For the text-containing cell, return its midpoint in [X, Y] coordinate format. 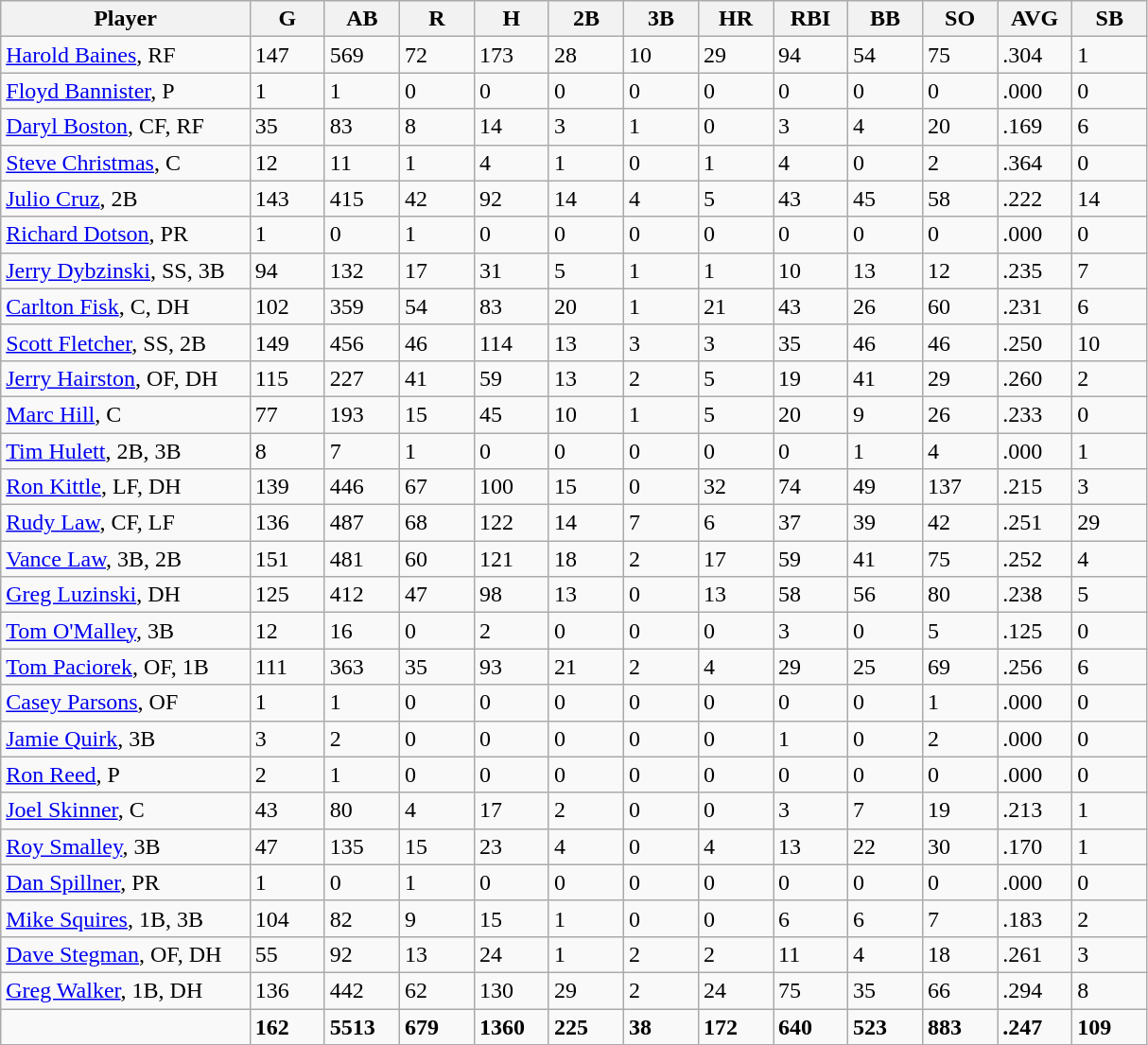
Carlton Fisk, C, DH [126, 306]
Dave Stegman, OF, DH [126, 954]
102 [287, 306]
.250 [1035, 342]
HR [736, 19]
.364 [1035, 163]
Jamie Quirk, 3B [126, 739]
415 [361, 199]
G [287, 19]
114 [511, 342]
5513 [361, 1026]
23 [511, 846]
.222 [1035, 199]
39 [885, 523]
147 [287, 55]
2B [586, 19]
16 [361, 631]
Richard Dotson, PR [126, 235]
109 [1110, 1026]
446 [361, 487]
523 [885, 1026]
.213 [1035, 810]
68 [437, 523]
Tim Hulett, 2B, 3B [126, 451]
Greg Walker, 1B, DH [126, 990]
49 [885, 487]
RBI [811, 19]
30 [961, 846]
SO [961, 19]
173 [511, 55]
Greg Luzinski, DH [126, 595]
111 [287, 667]
132 [361, 270]
130 [511, 990]
679 [437, 1026]
Roy Smalley, 3B [126, 846]
74 [811, 487]
Dan Spillner, PR [126, 882]
456 [361, 342]
122 [511, 523]
481 [361, 559]
67 [437, 487]
37 [811, 523]
640 [811, 1026]
172 [736, 1026]
.183 [1035, 918]
Harold Baines, RF [126, 55]
Jerry Dybzinski, SS, 3B [126, 270]
.260 [1035, 378]
412 [361, 595]
93 [511, 667]
225 [586, 1026]
1360 [511, 1026]
32 [736, 487]
82 [361, 918]
H [511, 19]
143 [287, 199]
62 [437, 990]
Marc Hill, C [126, 414]
98 [511, 595]
66 [961, 990]
Floyd Bannister, P [126, 91]
Mike Squires, 1B, 3B [126, 918]
Tom Paciorek, OF, 1B [126, 667]
.215 [1035, 487]
.170 [1035, 846]
BB [885, 19]
.238 [1035, 595]
.256 [1035, 667]
.233 [1035, 414]
104 [287, 918]
Scott Fletcher, SS, 2B [126, 342]
25 [885, 667]
.294 [1035, 990]
AB [361, 19]
R [437, 19]
487 [361, 523]
AVG [1035, 19]
121 [511, 559]
162 [287, 1026]
.235 [1035, 270]
.251 [1035, 523]
Player [126, 19]
SB [1110, 19]
Ron Kittle, LF, DH [126, 487]
883 [961, 1026]
Julio Cruz, 2B [126, 199]
442 [361, 990]
.231 [1035, 306]
77 [287, 414]
100 [511, 487]
Steve Christmas, C [126, 163]
359 [361, 306]
Jerry Hairston, OF, DH [126, 378]
569 [361, 55]
3B [660, 19]
Joel Skinner, C [126, 810]
193 [361, 414]
.252 [1035, 559]
139 [287, 487]
151 [287, 559]
38 [660, 1026]
Tom O'Malley, 3B [126, 631]
Daryl Boston, CF, RF [126, 127]
72 [437, 55]
Ron Reed, P [126, 775]
.169 [1035, 127]
135 [361, 846]
137 [961, 487]
.261 [1035, 954]
125 [287, 595]
.247 [1035, 1026]
69 [961, 667]
.304 [1035, 55]
Casey Parsons, OF [126, 703]
22 [885, 846]
55 [287, 954]
56 [885, 595]
Rudy Law, CF, LF [126, 523]
149 [287, 342]
31 [511, 270]
363 [361, 667]
227 [361, 378]
28 [586, 55]
115 [287, 378]
.125 [1035, 631]
Vance Law, 3B, 2B [126, 559]
